From the cell containing the given text, extract its center point as (X, Y) coordinate. 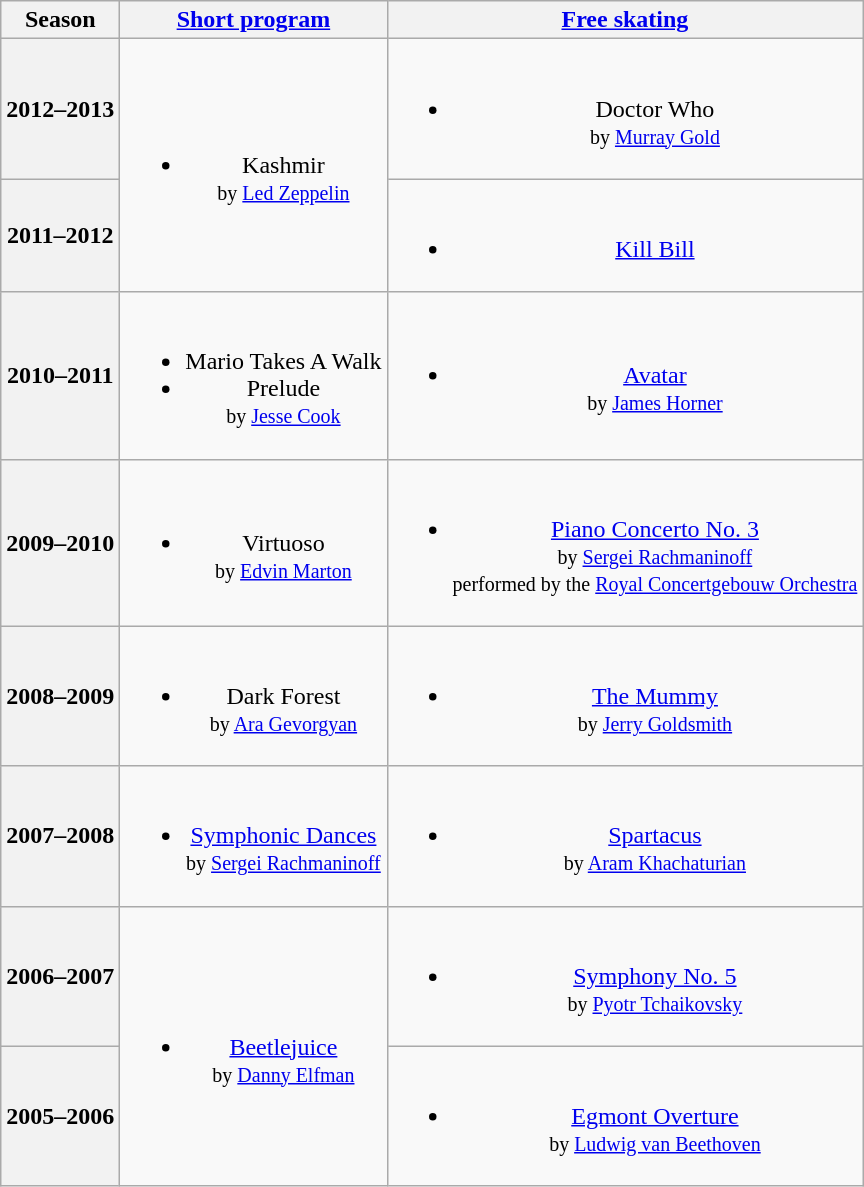
Free skating (625, 20)
Virtuoso by Edvin Marton (254, 542)
Season (60, 20)
Piano Concerto No. 3 by Sergei Rachmaninoff performed by the Royal Concertgebouw Orchestra (625, 542)
Avatar by James Horner (625, 376)
2006–2007 (60, 976)
The Mummy by Jerry Goldsmith (625, 696)
Spartacus by Aram Khachaturian (625, 836)
Egmont Overture by Ludwig van Beethoven (625, 1116)
2012–2013 (60, 109)
2010–2011 (60, 376)
Symphony No. 5 by Pyotr Tchaikovsky (625, 976)
Kill Bill (625, 236)
2007–2008 (60, 836)
Mario Takes A WalkPrelude by Jesse Cook (254, 376)
2005–2006 (60, 1116)
Kashmir by Led Zeppelin (254, 166)
Beetlejuice by Danny Elfman (254, 1046)
2011–2012 (60, 236)
Doctor Who by Murray Gold (625, 109)
2008–2009 (60, 696)
2009–2010 (60, 542)
Short program (254, 20)
Dark Forest by Ara Gevorgyan (254, 696)
Symphonic Dances by Sergei Rachmaninoff (254, 836)
